Output the (x, y) coordinate of the center of the cell containing the given text.  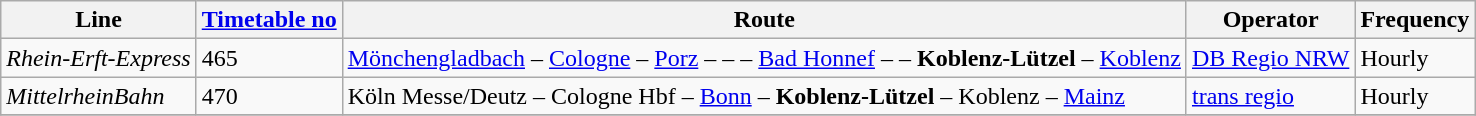
Rhein-Erft-Express (98, 58)
DB Regio NRW (1270, 58)
trans regio (1270, 96)
465 (269, 58)
470 (269, 96)
MittelrheinBahn (98, 96)
Operator (1270, 20)
Timetable no (269, 20)
Frequency (1415, 20)
Line (98, 20)
Mönchengladbach – Cologne – Porz – – – Bad Honnef – – Koblenz-Lützel – Koblenz (764, 58)
Route (764, 20)
Köln Messe/Deutz – Cologne Hbf – Bonn – Koblenz-Lützel – Koblenz – Mainz (764, 96)
